Capture the cell that displays the provided text and extract its [x, y] central coordinate. 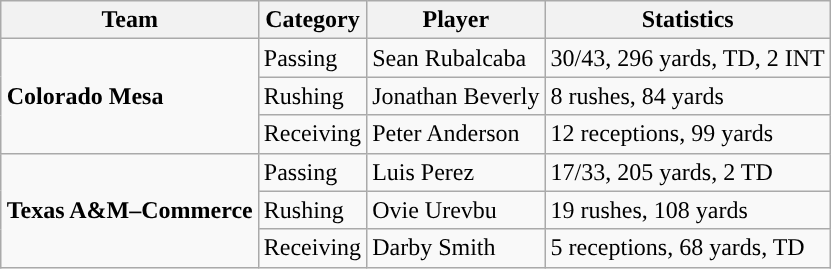
Luis Perez [456, 172]
5 receptions, 68 yards, TD [688, 248]
Darby Smith [456, 248]
Peter Anderson [456, 134]
Player [456, 20]
Category [312, 20]
Jonathan Beverly [456, 96]
Ovie Urevbu [456, 210]
Texas A&M–Commerce [130, 210]
Statistics [688, 20]
30/43, 296 yards, TD, 2 INT [688, 58]
12 receptions, 99 yards [688, 134]
17/33, 205 yards, 2 TD [688, 172]
Colorado Mesa [130, 96]
Sean Rubalcaba [456, 58]
Team [130, 20]
19 rushes, 108 yards [688, 210]
8 rushes, 84 yards [688, 96]
